Return [X, Y] of the center of cell containing provided text 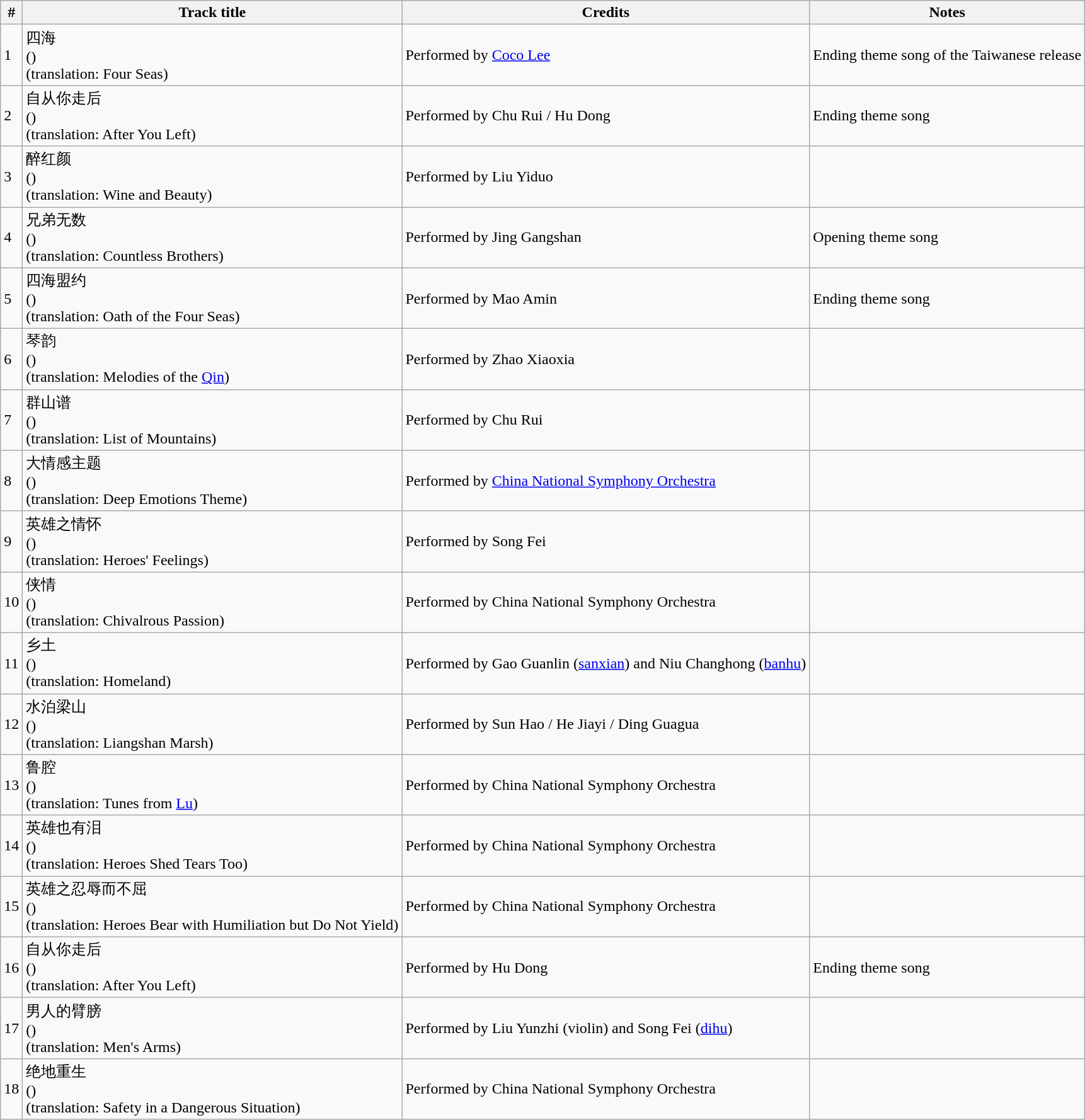
16 [11, 968]
四海盟约()(translation: Oath of the Four Seas) [212, 299]
英雄之忍辱而不屈()(translation: Heroes Bear with Humiliation but Do Not Yield) [212, 907]
Performed by Liu Yunzhi (violin) and Song Fei (dihu) [606, 1028]
Performed by Gao Guanlin (sanxian) and Niu Changhong (banhu) [606, 663]
英雄也有泪()(translation: Heroes Shed Tears Too) [212, 845]
绝地重生()(translation: Safety in a Dangerous Situation) [212, 1089]
14 [11, 845]
Performed by Mao Amin [606, 299]
醉红颜()(translation: Wine and Beauty) [212, 176]
Performed by Song Fei [606, 542]
7 [11, 420]
Performed by Chu Rui / Hu Dong [606, 116]
17 [11, 1028]
11 [11, 663]
Ending theme song of the Taiwanese release [948, 55]
鲁腔()(translation: Tunes from Lu) [212, 785]
12 [11, 724]
13 [11, 785]
Track title [212, 13]
Credits [606, 13]
Performed by Sun Hao / He Jiayi / Ding Guagua [606, 724]
水泊梁山()(translation: Liangshan Marsh) [212, 724]
四海()(translation: Four Seas) [212, 55]
4 [11, 237]
男人的臂膀()(translation: Men's Arms) [212, 1028]
6 [11, 359]
琴韵()(translation: Melodies of the Qin) [212, 359]
兄弟无数()(translation: Countless Brothers) [212, 237]
1 [11, 55]
8 [11, 481]
侠情()(translation: Chivalrous Passion) [212, 602]
Performed by Zhao Xiaoxia [606, 359]
15 [11, 907]
3 [11, 176]
18 [11, 1089]
5 [11, 299]
英雄之情怀()(translation: Heroes' Feelings) [212, 542]
大情感主题()(translation: Deep Emotions Theme) [212, 481]
# [11, 13]
Performed by Chu Rui [606, 420]
Performed by Coco Lee [606, 55]
群山谱()(translation: List of Mountains) [212, 420]
Performed by Jing Gangshan [606, 237]
Performed by Liu Yiduo [606, 176]
Opening theme song [948, 237]
乡土()(translation: Homeland) [212, 663]
Notes [948, 13]
10 [11, 602]
9 [11, 542]
2 [11, 116]
Performed by Hu Dong [606, 968]
